Locate the cell with the specified text and output its [x, y] center coordinate. 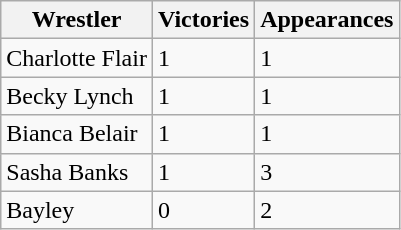
Charlotte Flair [77, 58]
3 [327, 172]
2 [327, 210]
Victories [203, 20]
Wrestler [77, 20]
0 [203, 210]
Bayley [77, 210]
Bianca Belair [77, 134]
Appearances [327, 20]
Becky Lynch [77, 96]
Sasha Banks [77, 172]
